Find where the given text appears and provide that cell's center as [x, y] coordinate. 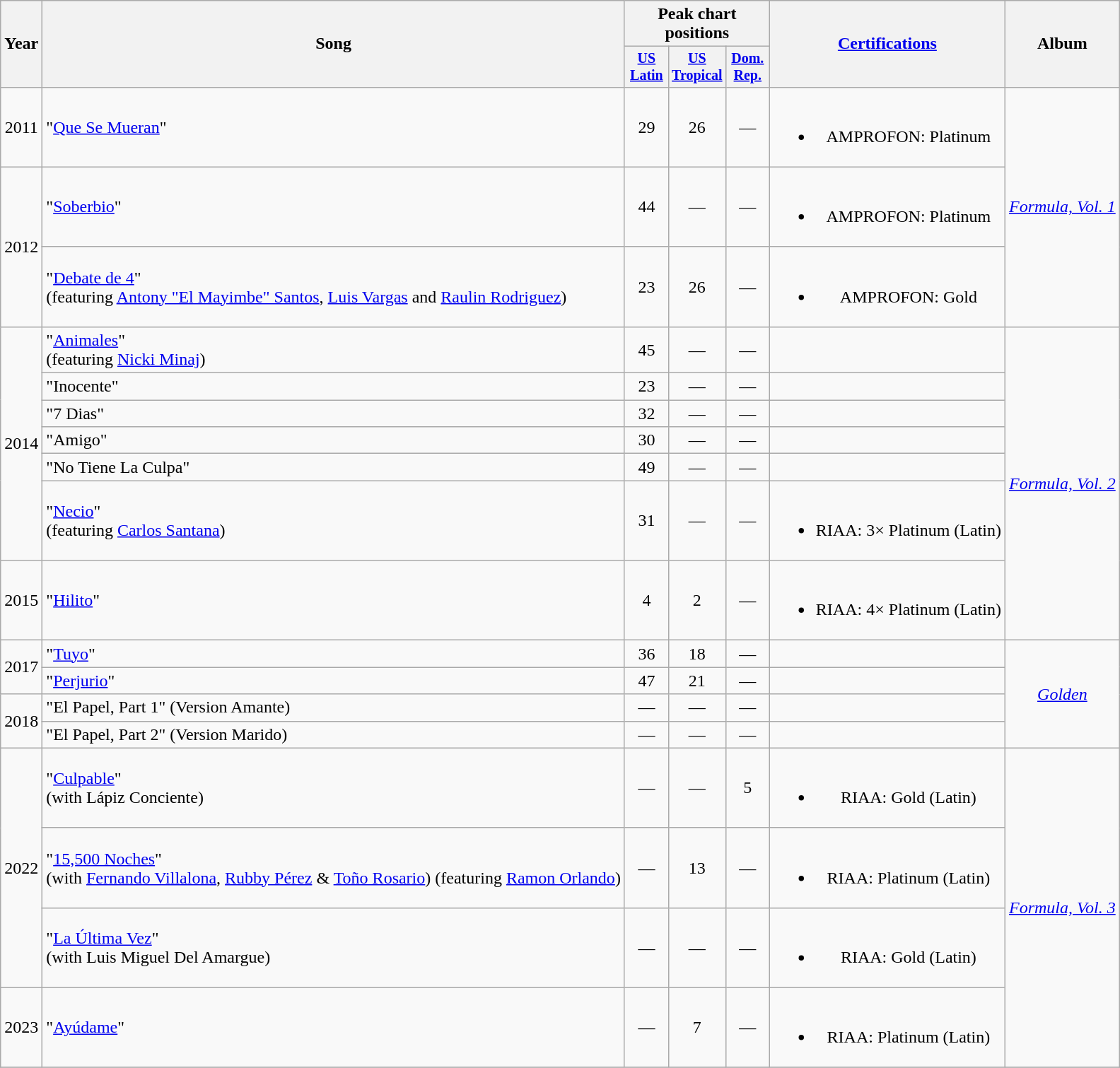
7 [697, 1028]
36 [646, 654]
"Que Se Mueran" [334, 127]
Certifications [887, 44]
29 [646, 127]
"Amigo" [334, 440]
"15,500 Noches" (with Fernando Villalona, Rubby Pérez & Toño Rosario) (featuring Ramon Orlando) [334, 868]
Golden [1063, 694]
31 [646, 520]
RIAA: 3× Platinum (Latin) [887, 520]
"La Última Vez"(with Luis Miguel Del Amargue) [334, 947]
2017 [21, 667]
Year [21, 44]
2022 [21, 868]
18 [697, 654]
Dom. Rep. [747, 66]
Formula, Vol. 3 [1063, 908]
47 [646, 681]
"Necio" (featuring Carlos Santana) [334, 520]
32 [646, 413]
2 [697, 601]
"Soberbio" [334, 206]
Song [334, 44]
"Perjurio" [334, 681]
AMPROFON: Gold [887, 287]
2011 [21, 127]
44 [646, 206]
5 [747, 787]
Peak chart positions [697, 24]
30 [646, 440]
"Inocente" [334, 387]
"El Papel, Part 2" (Version Marido) [334, 734]
"Culpable" (with Lápiz Conciente) [334, 787]
21 [697, 681]
"Hilito" [334, 601]
"Debate de 4" (featuring Antony "El Mayimbe" Santos, Luis Vargas and Raulin Rodriguez) [334, 287]
Formula, Vol. 1 [1063, 206]
Album [1063, 44]
2018 [21, 721]
13 [697, 868]
US Latin [646, 66]
2014 [21, 443]
2023 [21, 1028]
"No Tiene La Culpa" [334, 467]
"Ayúdame" [334, 1028]
2015 [21, 601]
45 [646, 349]
"Tuyo" [334, 654]
2012 [21, 247]
"7 Dias" [334, 413]
"Animales" (featuring Nicki Minaj) [334, 349]
RIAA: 4× Platinum (Latin) [887, 601]
4 [646, 601]
49 [646, 467]
"El Papel, Part 1" (Version Amante) [334, 708]
Formula, Vol. 2 [1063, 483]
US Tropical [697, 66]
